Find where the given text appears and provide that cell's center as (x, y) coordinate. 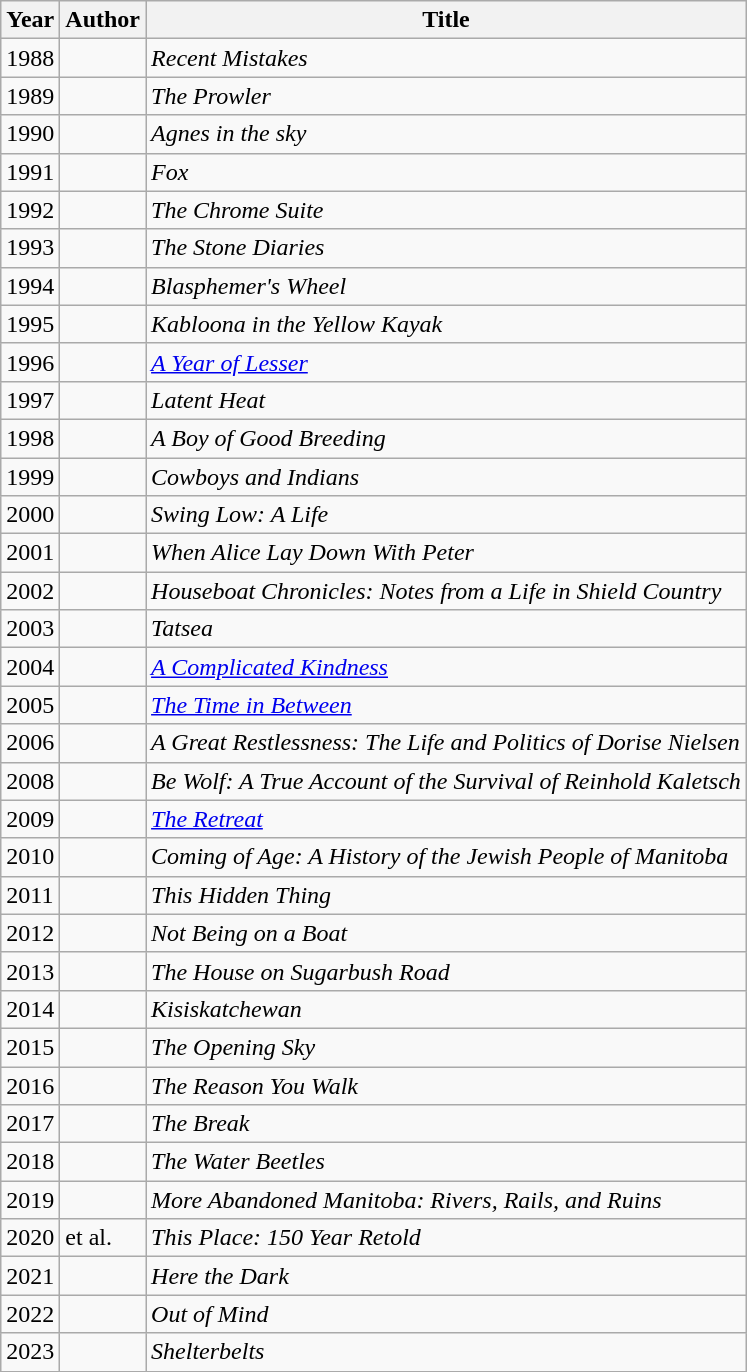
Be Wolf: A True Account of the Survival of Reinhold Kaletsch (446, 781)
1997 (30, 400)
1995 (30, 324)
Author (103, 20)
Swing Low: A Life (446, 515)
This Hidden Thing (446, 895)
Latent Heat (446, 400)
1988 (30, 58)
A Great Restlessness: The Life and Politics of Dorise Nielsen (446, 743)
1993 (30, 248)
2018 (30, 1162)
The House on Sugarbush Road (446, 971)
2006 (30, 743)
Blasphemer's Wheel (446, 286)
Tatsea (446, 629)
2005 (30, 705)
The Reason You Walk (446, 1085)
2010 (30, 857)
2002 (30, 591)
Kisiskatchewan (446, 1009)
2004 (30, 667)
2020 (30, 1238)
Cowboys and Indians (446, 477)
2014 (30, 1009)
This Place: 150 Year Retold (446, 1238)
A Boy of Good Breeding (446, 438)
2017 (30, 1124)
1992 (30, 210)
The Chrome Suite (446, 210)
2000 (30, 515)
The Stone Diaries (446, 248)
2023 (30, 1352)
2003 (30, 629)
The Opening Sky (446, 1047)
The Water Beetles (446, 1162)
The Break (446, 1124)
1990 (30, 134)
Year (30, 20)
Coming of Age: A History of the Jewish People of Manitoba (446, 857)
When Alice Lay Down With Peter (446, 553)
1991 (30, 172)
et al. (103, 1238)
1998 (30, 438)
2011 (30, 895)
1996 (30, 362)
2001 (30, 553)
2013 (30, 971)
1999 (30, 477)
Agnes in the sky (446, 134)
More Abandoned Manitoba: Rivers, Rails, and Ruins (446, 1200)
2022 (30, 1314)
Not Being on a Boat (446, 933)
Recent Mistakes (446, 58)
Kabloona in the Yellow Kayak (446, 324)
Fox (446, 172)
1989 (30, 96)
2008 (30, 781)
The Retreat (446, 819)
Here the Dark (446, 1276)
Houseboat Chronicles: Notes from a Life in Shield Country (446, 591)
1994 (30, 286)
2019 (30, 1200)
A Complicated Kindness (446, 667)
2015 (30, 1047)
2021 (30, 1276)
2012 (30, 933)
2016 (30, 1085)
2009 (30, 819)
Shelterbelts (446, 1352)
The Time in Between (446, 705)
Out of Mind (446, 1314)
Title (446, 20)
A Year of Lesser (446, 362)
The Prowler (446, 96)
